Capture the cell that displays the provided text and extract its [X, Y] central coordinate. 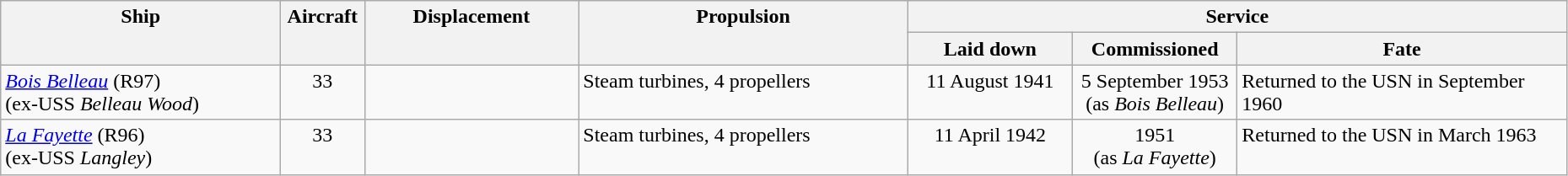
11 August 1941 [990, 93]
1951(as La Fayette) [1156, 147]
Returned to the USN in March 1963 [1402, 147]
Bois Belleau (R97)(ex-USS Belleau Wood) [141, 93]
Fate [1402, 49]
Commissioned [1156, 49]
Ship [141, 33]
Returned to the USN in September 1960 [1402, 93]
Displacement [471, 33]
5 September 1953(as Bois Belleau) [1156, 93]
11 April 1942 [990, 147]
Aircraft [322, 33]
La Fayette (R96)(ex-USS Langley) [141, 147]
Propulsion [743, 33]
Laid down [990, 49]
Service [1237, 17]
